Determine the (X, Y) coordinate at the center of the cell enclosing the given text.  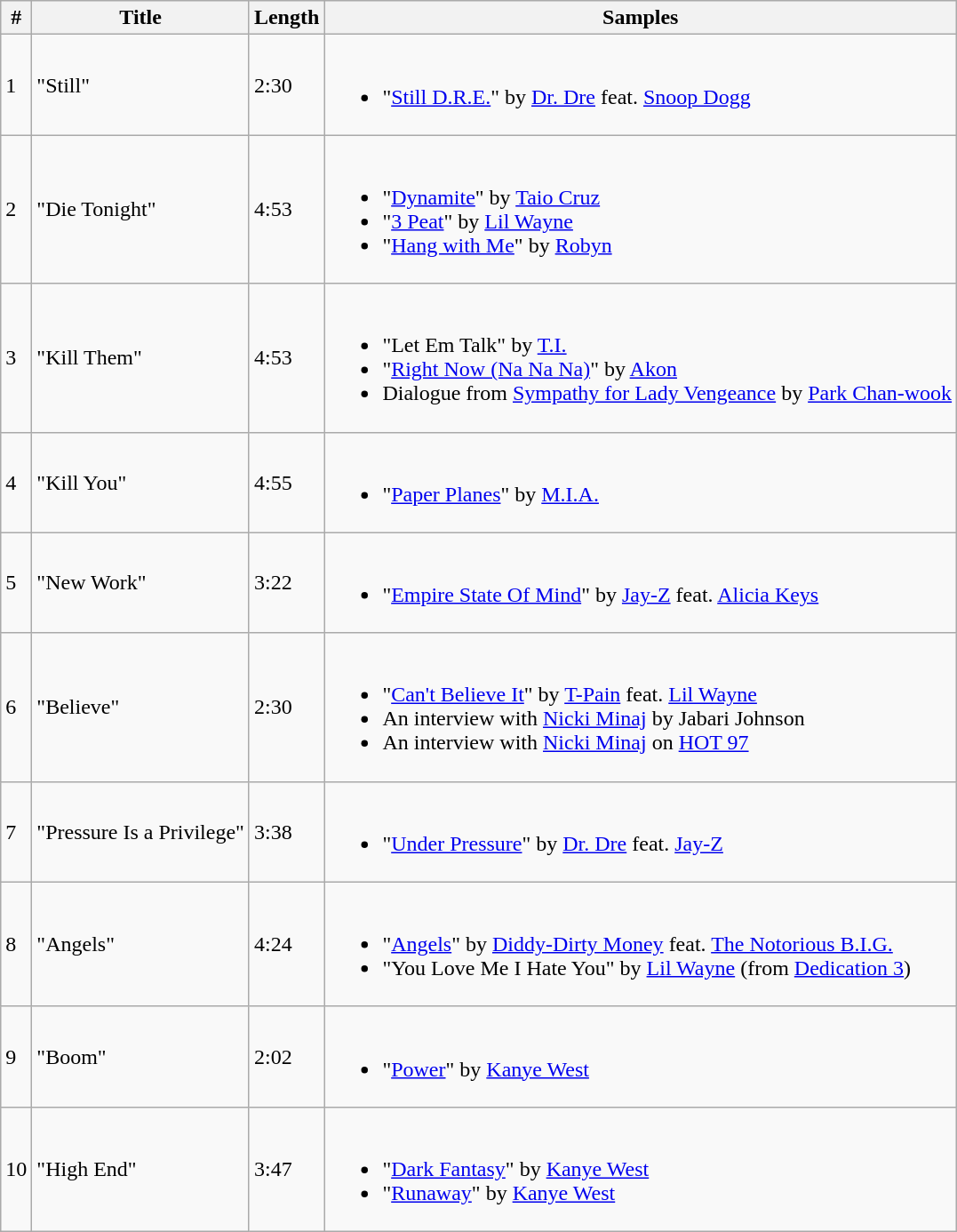
2 (16, 210)
"High End" (140, 1169)
"Angels" (140, 944)
"Still D.R.E." by Dr. Dre feat. Snoop Dogg (641, 85)
5 (16, 583)
"Under Pressure" by Dr. Dre feat. Jay-Z (641, 832)
10 (16, 1169)
"Pressure Is a Privilege" (140, 832)
"Angels" by Diddy-Dirty Money feat. The Notorious B.I.G."You Love Me I Hate You" by Lil Wayne (from Dedication 3) (641, 944)
3:38 (286, 832)
"Power" by Kanye West (641, 1056)
"Still" (140, 85)
3:47 (286, 1169)
8 (16, 944)
"Let Em Talk" by T.I."Right Now (Na Na Na)" by AkonDialogue from Sympathy for Lady Vengeance by Park Chan-wook (641, 357)
6 (16, 708)
"Die Tonight" (140, 210)
"Dark Fantasy" by Kanye West"Runaway" by Kanye West (641, 1169)
Samples (641, 18)
Length (286, 18)
3 (16, 357)
"Boom" (140, 1056)
1 (16, 85)
# (16, 18)
4 (16, 482)
"New Work" (140, 583)
9 (16, 1056)
4:24 (286, 944)
Title (140, 18)
4:55 (286, 482)
"Dynamite" by Taio Cruz"3 Peat" by Lil Wayne"Hang with Me" by Robyn (641, 210)
"Can't Believe It" by T-Pain feat. Lil WayneAn interview with Nicki Minaj by Jabari JohnsonAn interview with Nicki Minaj on HOT 97 (641, 708)
"Kill You" (140, 482)
"Empire State Of Mind" by Jay-Z feat. Alicia Keys (641, 583)
"Kill Them" (140, 357)
"Believe" (140, 708)
"Paper Planes" by M.I.A. (641, 482)
3:22 (286, 583)
2:02 (286, 1056)
7 (16, 832)
